Return [x, y] of the center of cell containing provided text 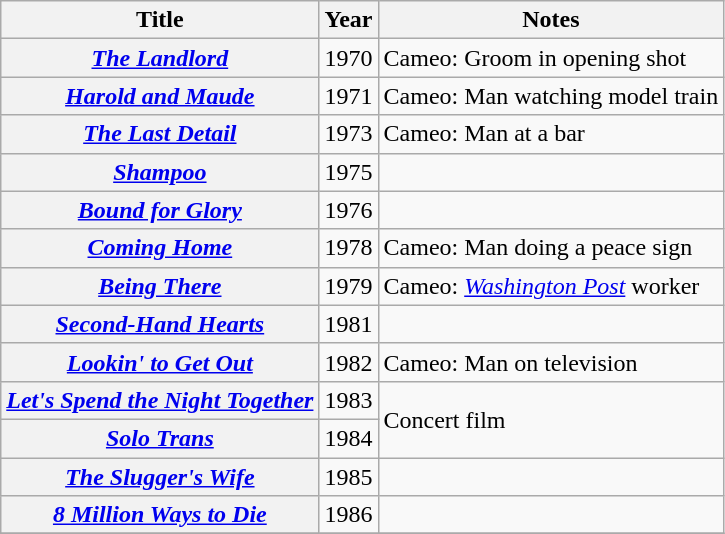
Cameo: Man at a bar [551, 134]
1976 [348, 210]
The Slugger's Wife [160, 477]
1981 [348, 324]
Notes [551, 20]
Harold and Maude [160, 96]
The Last Detail [160, 134]
Year [348, 20]
1983 [348, 400]
1982 [348, 362]
1973 [348, 134]
1979 [348, 286]
Cameo: Washington Post worker [551, 286]
Concert film [551, 419]
Let's Spend the Night Together [160, 400]
Cameo: Man on television [551, 362]
Being There [160, 286]
Title [160, 20]
Second-Hand Hearts [160, 324]
Solo Trans [160, 438]
1978 [348, 248]
1985 [348, 477]
1986 [348, 515]
1971 [348, 96]
Bound for Glory [160, 210]
Coming Home [160, 248]
8 Million Ways to Die [160, 515]
1975 [348, 172]
Lookin' to Get Out [160, 362]
The Landlord [160, 58]
Cameo: Man doing a peace sign [551, 248]
Cameo: Man watching model train [551, 96]
1984 [348, 438]
Shampoo [160, 172]
Cameo: Groom in opening shot [551, 58]
1970 [348, 58]
